For the text-containing cell, return its midpoint in (X, Y) coordinate format. 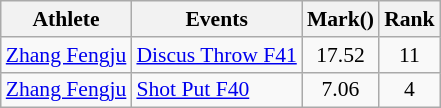
Shot Put F40 (216, 90)
17.52 (340, 55)
4 (410, 90)
Events (216, 19)
Mark() (340, 19)
7.06 (340, 90)
Discus Throw F41 (216, 55)
Athlete (66, 19)
Rank (410, 19)
11 (410, 55)
